For the text-containing cell, return its midpoint in (X, Y) coordinate format. 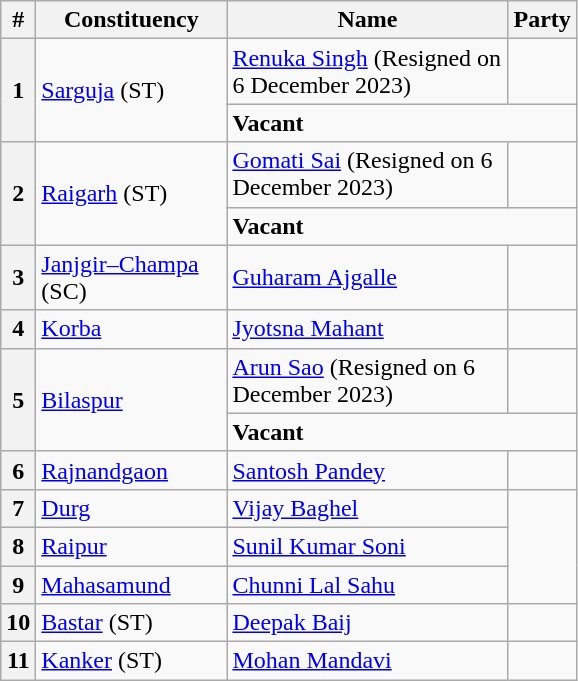
Renuka Singh (Resigned on 6 December 2023) (368, 72)
Janjgir–Champa (SC) (132, 278)
Deepak Baij (368, 623)
Durg (132, 508)
Constituency (132, 20)
5 (18, 400)
7 (18, 508)
6 (18, 470)
1 (18, 90)
Rajnandgaon (132, 470)
Vijay Baghel (368, 508)
9 (18, 585)
11 (18, 661)
Kanker (ST) (132, 661)
# (18, 20)
Name (368, 20)
Korba (132, 329)
Chunni Lal Sahu (368, 585)
Arun Sao (Resigned on 6 December 2023) (368, 380)
3 (18, 278)
Sarguja (ST) (132, 90)
10 (18, 623)
Sunil Kumar Soni (368, 546)
Raigarh (ST) (132, 194)
4 (18, 329)
Bastar (ST) (132, 623)
8 (18, 546)
Mohan Mandavi (368, 661)
Raipur (132, 546)
Guharam Ajgalle (368, 278)
Gomati Sai (Resigned on 6 December 2023) (368, 174)
2 (18, 194)
Jyotsna Mahant (368, 329)
Bilaspur (132, 400)
Mahasamund (132, 585)
Party (542, 20)
Santosh Pandey (368, 470)
